Extract the [x, y] coordinate from the center of the cell holding the provided text.  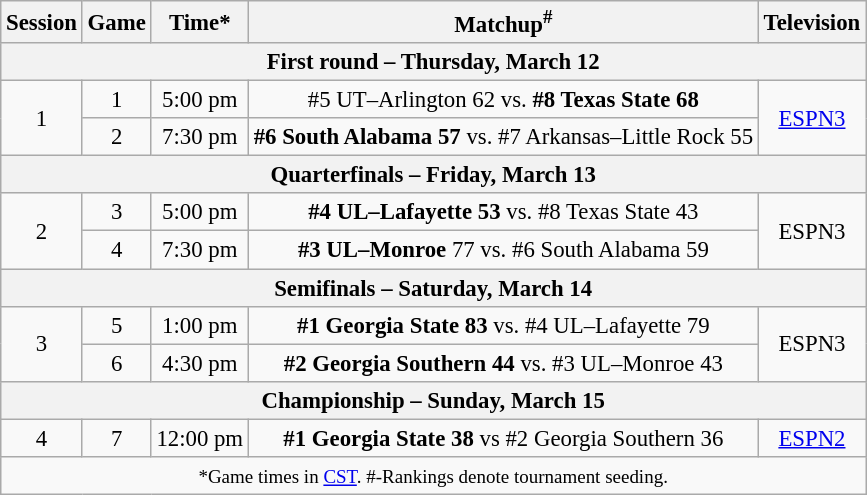
Matchup# [503, 22]
12:00 pm [200, 438]
Television [812, 22]
#5 UT–Arlington 62 vs. #8 Texas State 68 [503, 100]
#2 Georgia Southern 44 vs. #3 UL–Monroe 43 [503, 363]
ESPN2 [812, 438]
#3 UL–Monroe 77 vs. #6 South Alabama 59 [503, 250]
#6 South Alabama 57 vs. #7 Arkansas–Little Rock 55 [503, 137]
1:00 pm [200, 325]
#4 UL–Lafayette 53 vs. #8 Texas State 43 [503, 213]
#1 Georgia State 38 vs #2 Georgia Southern 36 [503, 438]
7 [116, 438]
Quarterfinals – Friday, March 13 [434, 175]
6 [116, 363]
Championship – Sunday, March 15 [434, 400]
First round – Thursday, March 12 [434, 62]
4:30 pm [200, 363]
#1 Georgia State 83 vs. #4 UL–Lafayette 79 [503, 325]
5 [116, 325]
Semifinals – Saturday, March 14 [434, 288]
Game [116, 22]
*Game times in CST. #-Rankings denote tournament seeding. [434, 476]
Time* [200, 22]
Session [42, 22]
